Return the [x, y] coordinate for the center point of the cell that contains the specified text.  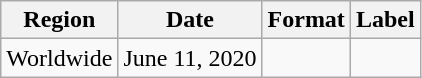
Date [190, 20]
Format [306, 20]
Label [385, 20]
Worldwide [60, 58]
June 11, 2020 [190, 58]
Region [60, 20]
